Find where the given text appears and provide that cell's center as [x, y] coordinate. 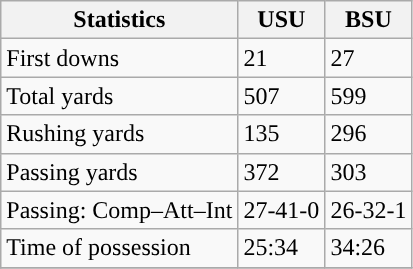
Passing yards [120, 172]
296 [368, 134]
Passing: Comp–Att–Int [120, 210]
303 [368, 172]
27-41-0 [282, 210]
USU [282, 20]
First downs [120, 58]
Statistics [120, 20]
599 [368, 96]
Total yards [120, 96]
34:26 [368, 248]
BSU [368, 20]
Rushing yards [120, 134]
135 [282, 134]
21 [282, 58]
27 [368, 58]
372 [282, 172]
507 [282, 96]
26-32-1 [368, 210]
Time of possession [120, 248]
25:34 [282, 248]
